For the text-containing cell, return its midpoint in (x, y) coordinate format. 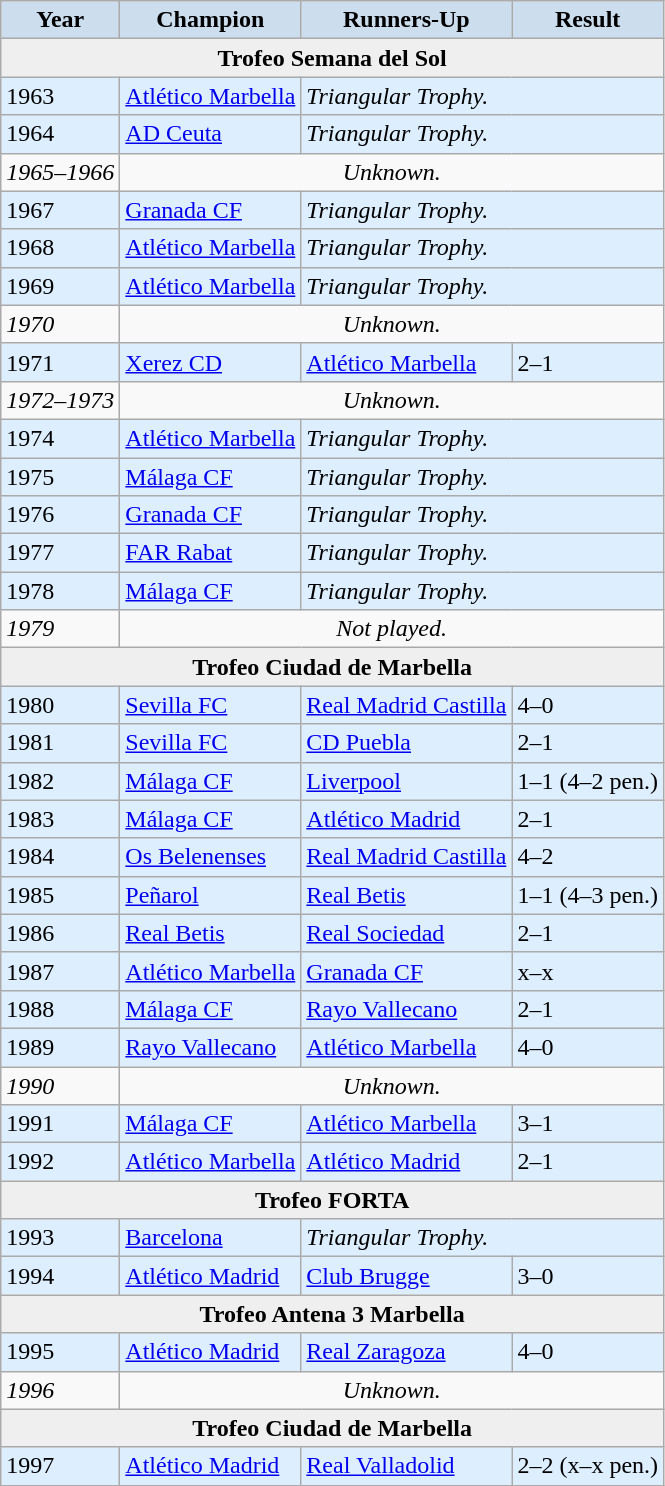
1967 (60, 210)
1994 (60, 1276)
Liverpool (406, 781)
1984 (60, 857)
x–x (588, 971)
3–0 (588, 1276)
Peñarol (210, 895)
Trofeo FORTA (332, 1200)
1997 (60, 1466)
1978 (60, 591)
1971 (60, 362)
1990 (60, 1085)
Result (588, 20)
4–2 (588, 857)
Xerez CD (210, 362)
1979 (60, 629)
1981 (60, 743)
3–1 (588, 1124)
Real Valladolid (406, 1466)
1963 (60, 96)
Real Sociedad (406, 933)
1983 (60, 819)
1972–1973 (60, 400)
1982 (60, 781)
2–2 (x–x pen.) (588, 1466)
Runners-Up (406, 20)
Barcelona (210, 1238)
1980 (60, 705)
1965–1966 (60, 172)
1964 (60, 134)
Not played. (392, 629)
1970 (60, 324)
1996 (60, 1390)
Year (60, 20)
CD Puebla (406, 743)
1988 (60, 1009)
Os Belenenses (210, 857)
1968 (60, 248)
1976 (60, 515)
Club Brugge (406, 1276)
1977 (60, 553)
1985 (60, 895)
1992 (60, 1162)
1975 (60, 477)
Real Zaragoza (406, 1352)
1991 (60, 1124)
1–1 (4–2 pen.) (588, 781)
1969 (60, 286)
1995 (60, 1352)
1–1 (4–3 pen.) (588, 895)
1993 (60, 1238)
Trofeo Antena 3 Marbella (332, 1314)
FAR Rabat (210, 553)
1986 (60, 933)
1974 (60, 438)
Trofeo Semana del Sol (332, 58)
Champion (210, 20)
1989 (60, 1047)
AD Ceuta (210, 134)
1987 (60, 971)
